Provide the [X, Y] coordinate of the cell's center where the given text is located.  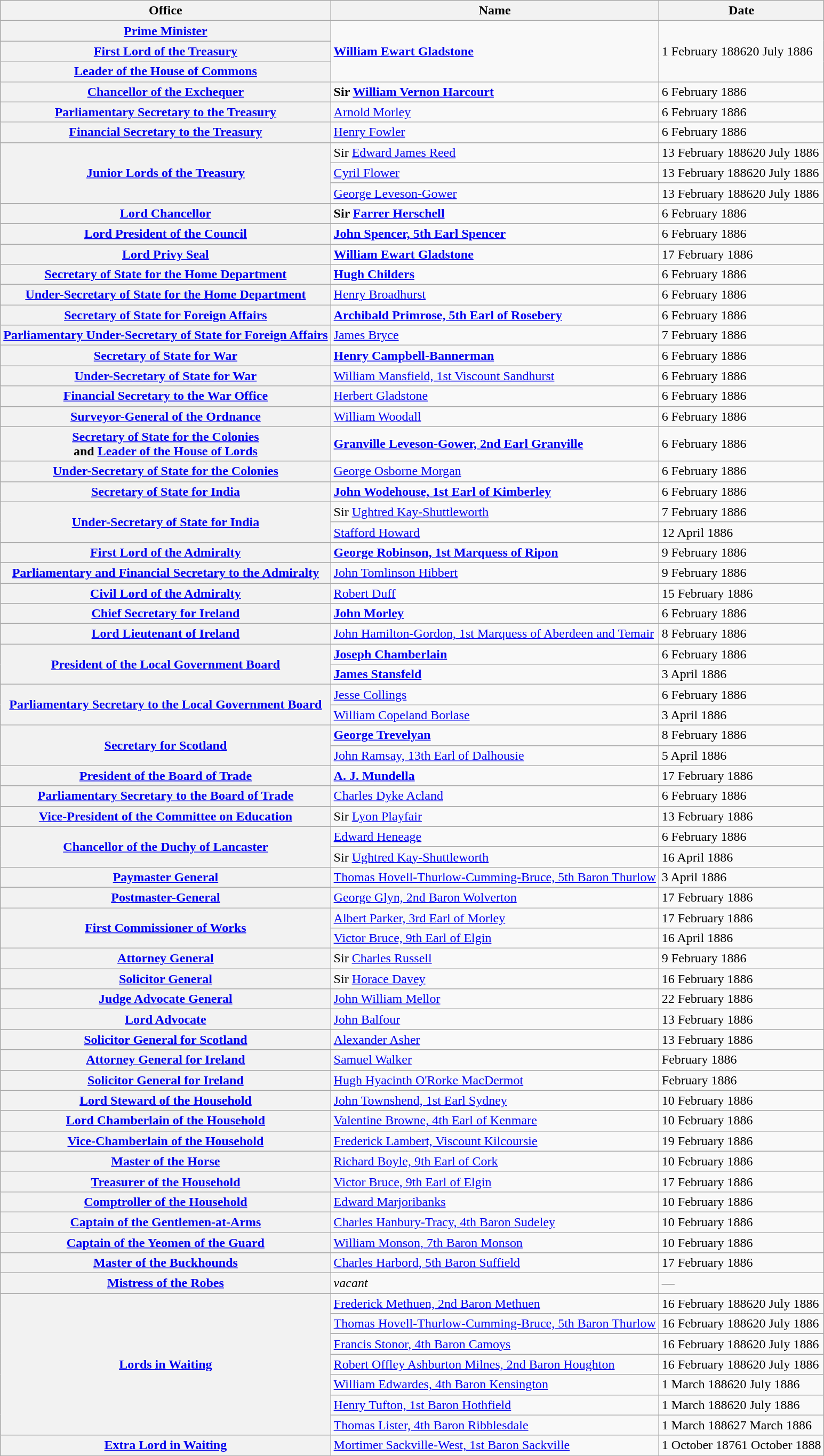
1 March 188627 March 1886 [741, 1425]
Master of the Buckhounds [165, 1263]
Sir Charles Russell [495, 959]
Valentine Browne, 4th Earl of Kenmare [495, 1121]
Civil Lord of the Admiralty [165, 593]
Office [165, 11]
Joseph Chamberlain [495, 654]
First Lord of the Admiralty [165, 552]
Vice-Chamberlain of the Household [165, 1141]
John William Mellor [495, 999]
Edward Heneage [495, 836]
George Robinson, 1st Marquess of Ripon [495, 552]
Under-Secretary of State for War [165, 376]
Secretary of State for War [165, 356]
Paymaster General [165, 877]
George Glyn, 2nd Baron Wolverton [495, 897]
John Tomlinson Hibbert [495, 573]
Granville Leveson-Gower, 2nd Earl Granville [495, 444]
Frederick Methuen, 2nd Baron Methuen [495, 1304]
John Spencer, 5th Earl Spencer [495, 234]
Lord Steward of the Household [165, 1100]
Name [495, 11]
Treasurer of the Household [165, 1181]
Solicitor General for Scotland [165, 1040]
Financial Secretary to the Treasury [165, 132]
Parliamentary and Financial Secretary to the Admiralty [165, 573]
President of the Local Government Board [165, 664]
Mistress of the Robes [165, 1283]
William Woodall [495, 416]
George Leveson-Gower [495, 193]
Secretary of State for the Home Department [165, 275]
William Monson, 7th Baron Monson [495, 1243]
Chief Secretary for Ireland [165, 614]
Robert Duff [495, 593]
Herbert Gladstone [495, 396]
Lord Chancellor [165, 213]
First Lord of the Treasury [165, 51]
Under-Secretary of State for India [165, 522]
A. J. Mundella [495, 776]
19 February 1886 [741, 1141]
— [741, 1283]
15 February 1886 [741, 593]
John Balfour [495, 1019]
William Copeland Borlase [495, 715]
Hugh Childers [495, 275]
Parliamentary Under-Secretary of State for Foreign Affairs [165, 335]
Mortimer Sackville-West, 1st Baron Sackville [495, 1445]
vacant [495, 1283]
Solicitor General [165, 979]
Leader of the House of Commons [165, 71]
1 October 18761 October 1888 [741, 1445]
John Townshend, 1st Earl Sydney [495, 1100]
Archibald Primrose, 5th Earl of Rosebery [495, 315]
Richard Boyle, 9th Earl of Cork [495, 1161]
Sir William Vernon Harcourt [495, 92]
George Osborne Morgan [495, 471]
Under-Secretary of State for the Home Department [165, 295]
Master of the Horse [165, 1161]
Albert Parker, 3rd Earl of Morley [495, 918]
Samuel Walker [495, 1060]
Cyril Flower [495, 173]
Chancellor of the Duchy of Lancaster [165, 847]
Parliamentary Secretary to the Treasury [165, 112]
Charles Dyke Acland [495, 796]
Attorney General [165, 959]
16 February 1886 [741, 979]
Edward Marjoribanks [495, 1202]
James Stansfeld [495, 674]
Financial Secretary to the War Office [165, 396]
12 April 1886 [741, 532]
Parliamentary Secretary to the Board of Trade [165, 796]
Junior Lords of the Treasury [165, 173]
First Commissioner of Works [165, 928]
William Mansfield, 1st Viscount Sandhurst [495, 376]
Postmaster-General [165, 897]
Judge Advocate General [165, 999]
Sir Lyon Playfair [495, 816]
George Trevelyan [495, 735]
Jesse Collings [495, 695]
Comptroller of the Household [165, 1202]
Hugh Hyacinth O'Rorke MacDermot [495, 1080]
Henry Tufton, 1st Baron Hothfield [495, 1405]
Under-Secretary of State for the Colonies [165, 471]
John Ramsay, 13th Earl of Dalhousie [495, 755]
Secretary of State for the Colonies and Leader of the House of Lords [165, 444]
John Hamilton-Gordon, 1st Marquess of Aberdeen and Temair [495, 634]
Chancellor of the Exchequer [165, 92]
Date [741, 11]
Francis Stonor, 4th Baron Camoys [495, 1344]
Henry Fowler [495, 132]
Lord Privy Seal [165, 254]
James Bryce [495, 335]
Captain of the Gentlemen-at-Arms [165, 1222]
1 February 188620 July 1886 [741, 51]
Sir Edward James Reed [495, 152]
Arnold Morley [495, 112]
Secretary for Scotland [165, 745]
Lord President of the Council [165, 234]
Charles Harbord, 5th Baron Suffield [495, 1263]
Frederick Lambert, Viscount Kilcoursie [495, 1141]
Henry Campbell-Bannerman [495, 356]
Lord Lieutenant of Ireland [165, 634]
Parliamentary Secretary to the Local Government Board [165, 705]
Sir Horace Davey [495, 979]
Secretary of State for India [165, 492]
Thomas Lister, 4th Baron Ribblesdale [495, 1425]
Prime Minister [165, 31]
John Wodehouse, 1st Earl of Kimberley [495, 492]
5 April 1886 [741, 755]
President of the Board of Trade [165, 776]
Robert Offley Ashburton Milnes, 2nd Baron Houghton [495, 1364]
Captain of the Yeomen of the Guard [165, 1243]
Lords in Waiting [165, 1364]
John Morley [495, 614]
Vice-President of the Committee on Education [165, 816]
Secretary of State for Foreign Affairs [165, 315]
Stafford Howard [495, 532]
Sir Farrer Herschell [495, 213]
William Edwardes, 4th Baron Kensington [495, 1385]
22 February 1886 [741, 999]
Solicitor General for Ireland [165, 1080]
Alexander Asher [495, 1040]
Extra Lord in Waiting [165, 1445]
Lord Chamberlain of the Household [165, 1121]
Surveyor-General of the Ordnance [165, 416]
Attorney General for Ireland [165, 1060]
Lord Advocate [165, 1019]
Henry Broadhurst [495, 295]
Charles Hanbury-Tracy, 4th Baron Sudeley [495, 1222]
